Find where the given text appears and provide that cell's center as [x, y] coordinate. 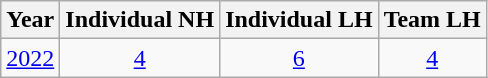
Individual LH [299, 20]
6 [299, 58]
Team LH [432, 20]
Year [30, 20]
2022 [30, 58]
Individual NH [140, 20]
